Provide the (x, y) coordinate of the cell's center where the given text is located.  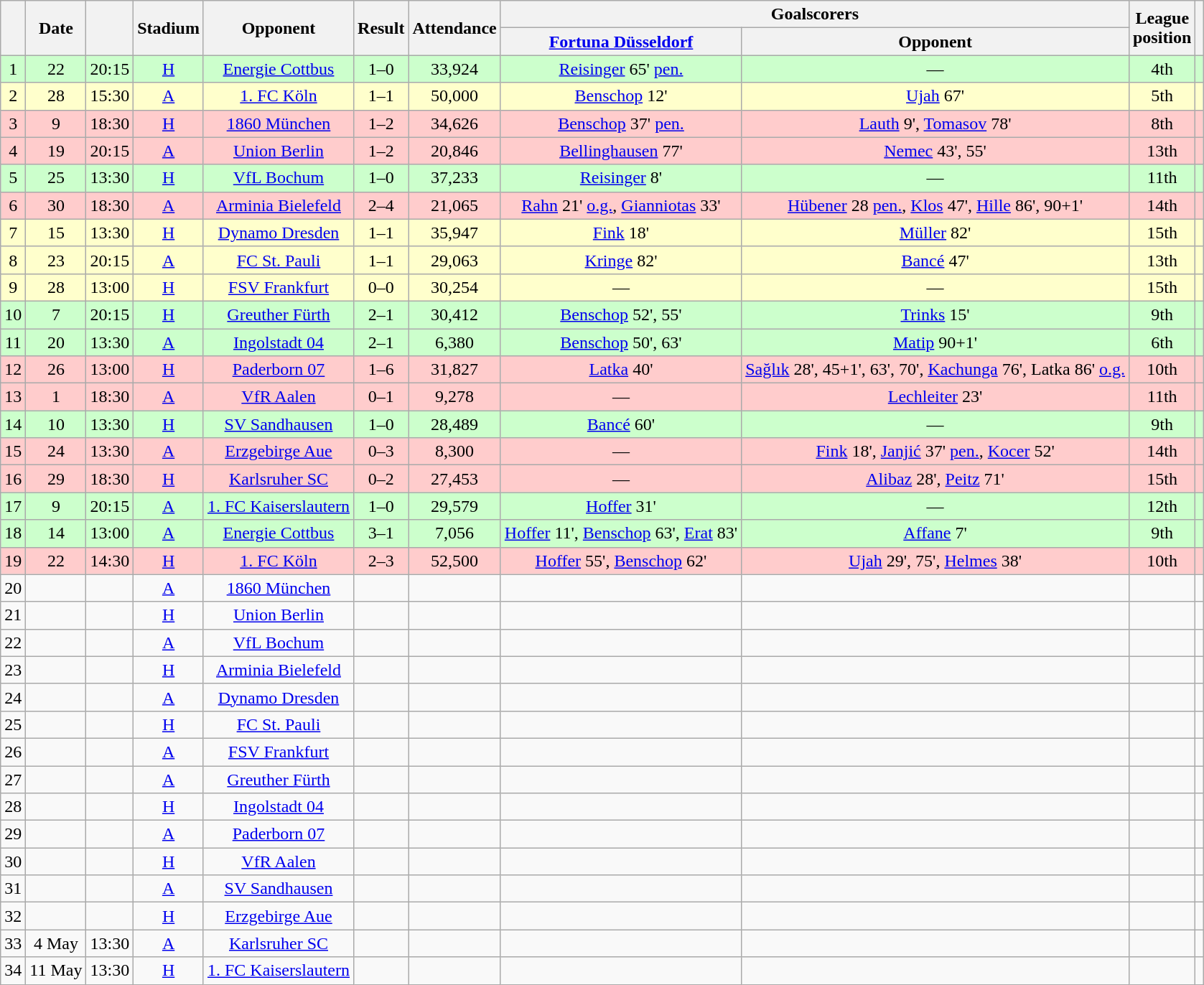
Hoffer 31' (620, 506)
6th (1162, 342)
27,453 (454, 479)
Reisinger 8' (620, 178)
9,278 (454, 397)
Stadium (169, 28)
0–1 (381, 397)
Result (381, 28)
Trinks 15' (935, 314)
3–1 (381, 533)
11 (13, 342)
Benschop 52', 55' (620, 314)
18 (13, 533)
4 (13, 151)
Goalscorers (814, 14)
37,233 (454, 178)
Bellinghausen 77' (620, 151)
Lauth 9', Tomasov 78' (935, 123)
5th (1162, 96)
Sağlık 28', 45+1', 63', 70', Kachunga 76', Latka 86' o.g. (935, 370)
4 May (56, 943)
Fink 18' (620, 233)
5 (13, 178)
0–3 (381, 452)
15:30 (110, 96)
29,579 (454, 506)
33,924 (454, 69)
Kringe 82' (620, 260)
50,000 (454, 96)
Attendance (454, 28)
35,947 (454, 233)
52,500 (454, 561)
20,846 (454, 151)
21,065 (454, 205)
8 (13, 260)
Ujah 67' (935, 96)
Müller 82' (935, 233)
Affane 7' (935, 533)
Leagueposition (1162, 28)
4th (1162, 69)
Bancé 60' (620, 424)
Benschop 12' (620, 96)
14:30 (110, 561)
Fink 18', Janjić 37' pen., Kocer 52' (935, 452)
30,412 (454, 314)
2 (13, 96)
7,056 (454, 533)
Hoffer 55', Benschop 62' (620, 561)
31 (13, 889)
Reisinger 65' pen. (620, 69)
34 (13, 971)
Matip 90+1' (935, 342)
12 (13, 370)
3 (13, 123)
Rahn 21' o.g., Gianniotas 33' (620, 205)
Hoffer 11', Benschop 63', Erat 83' (620, 533)
Benschop 50', 63' (620, 342)
17 (13, 506)
34,626 (454, 123)
Bancé 47' (935, 260)
28,489 (454, 424)
11 May (56, 971)
0–0 (381, 287)
32 (13, 916)
30,254 (454, 287)
2–3 (381, 561)
6 (13, 205)
Latka 40' (620, 370)
0–2 (381, 479)
31,827 (454, 370)
Fortuna Düsseldorf (620, 42)
1–6 (381, 370)
13 (13, 397)
8,300 (454, 452)
Lechleiter 23' (935, 397)
2–4 (381, 205)
33 (13, 943)
16 (13, 479)
Ujah 29', 75', Helmes 38' (935, 561)
Benschop 37' pen. (620, 123)
6,380 (454, 342)
12th (1162, 506)
Nemec 43', 55' (935, 151)
21 (13, 615)
27 (13, 779)
8th (1162, 123)
Date (56, 28)
Alibaz 28', Peitz 71' (935, 479)
Hübener 28 pen., Klos 47', Hille 86', 90+1' (935, 205)
29,063 (454, 260)
